Capture the cell that displays the provided text and extract its [x, y] central coordinate. 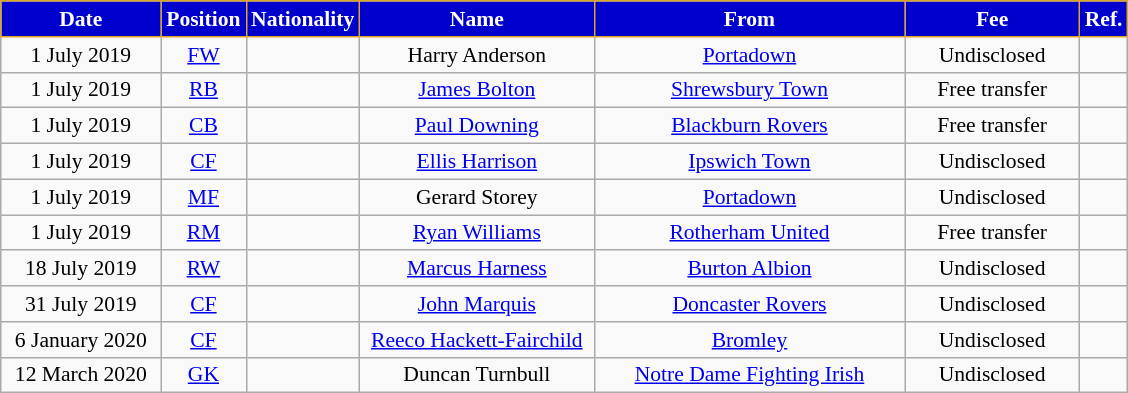
Position [204, 19]
Ref. [1104, 19]
18 July 2019 [81, 269]
Rotherham United [749, 233]
Nationality [302, 19]
Shrewsbury Town [749, 90]
GK [204, 375]
Fee [992, 19]
RM [204, 233]
RB [204, 90]
Bromley [749, 340]
From [749, 19]
James Bolton [476, 90]
RW [204, 269]
Duncan Turnbull [476, 375]
Doncaster Rovers [749, 304]
Ellis Harrison [476, 162]
Ipswich Town [749, 162]
Date [81, 19]
MF [204, 197]
31 July 2019 [81, 304]
Notre Dame Fighting Irish [749, 375]
Blackburn Rovers [749, 126]
FW [204, 55]
6 January 2020 [81, 340]
Burton Albion [749, 269]
Marcus Harness [476, 269]
Ryan Williams [476, 233]
Paul Downing [476, 126]
John Marquis [476, 304]
Gerard Storey [476, 197]
CB [204, 126]
Harry Anderson [476, 55]
12 March 2020 [81, 375]
Name [476, 19]
Reeco Hackett-Fairchild [476, 340]
